For the text-containing cell, return its midpoint in [X, Y] coordinate format. 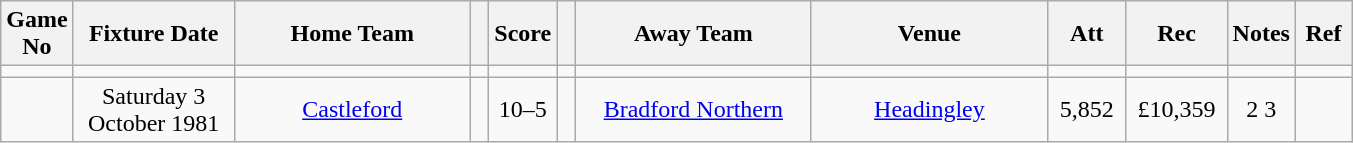
2 3 [1261, 110]
Score [523, 34]
Ref [1323, 34]
Home Team [352, 34]
Notes [1261, 34]
Bradford Northern [693, 110]
Headingley [929, 110]
Castleford [352, 110]
Away Team [693, 34]
Fixture Date [154, 34]
Game No [37, 34]
Saturday 3 October 1981 [154, 110]
£10,359 [1176, 110]
Att [1086, 34]
Rec [1176, 34]
Venue [929, 34]
5,852 [1086, 110]
10–5 [523, 110]
